Search for the cell housing the specified text and yield its [X, Y] center coordinate. 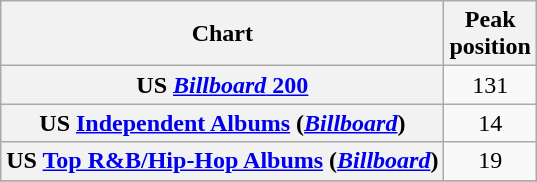
US Independent Albums (Billboard) [222, 123]
131 [490, 85]
US Top R&B/Hip-Hop Albums (Billboard) [222, 161]
19 [490, 161]
US Billboard 200 [222, 85]
Peakposition [490, 34]
Chart [222, 34]
14 [490, 123]
